Detect which cell encompasses the target text, then output its (x, y) center coordinate. 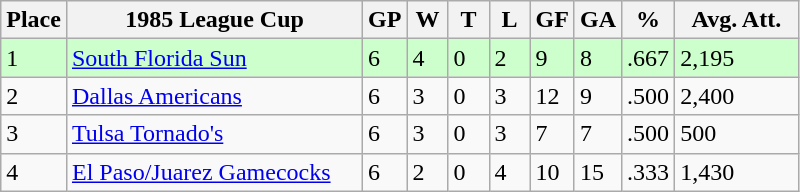
8 (598, 58)
.667 (648, 58)
12 (552, 96)
L (510, 20)
GF (552, 20)
10 (552, 172)
1985 League Cup (214, 20)
El Paso/Juarez Gamecocks (214, 172)
.333 (648, 172)
Place (34, 20)
Dallas Americans (214, 96)
W (428, 20)
2,195 (737, 58)
T (468, 20)
South Florida Sun (214, 58)
1,430 (737, 172)
500 (737, 134)
15 (598, 172)
2,400 (737, 96)
Avg. Att. (737, 20)
% (648, 20)
Tulsa Tornado's (214, 134)
GA (598, 20)
1 (34, 58)
GP (385, 20)
